Capture the cell that displays the provided text and extract its [x, y] central coordinate. 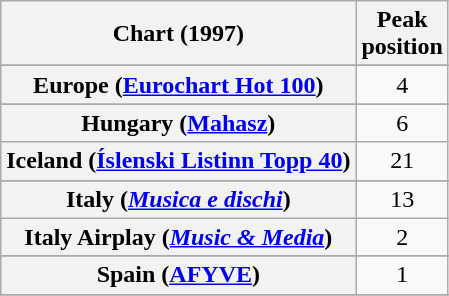
Italy Airplay (Music & Media) [178, 237]
Iceland (Íslenski Listinn Topp 40) [178, 161]
1 [402, 275]
13 [402, 199]
4 [402, 85]
6 [402, 123]
21 [402, 161]
Hungary (Mahasz) [178, 123]
Spain (AFYVE) [178, 275]
Italy (Musica e dischi) [178, 199]
Chart (1997) [178, 34]
Peakposition [402, 34]
Europe (Eurochart Hot 100) [178, 85]
2 [402, 237]
